Identify which cell holds the provided text, then report its [x, y] central coordinate. 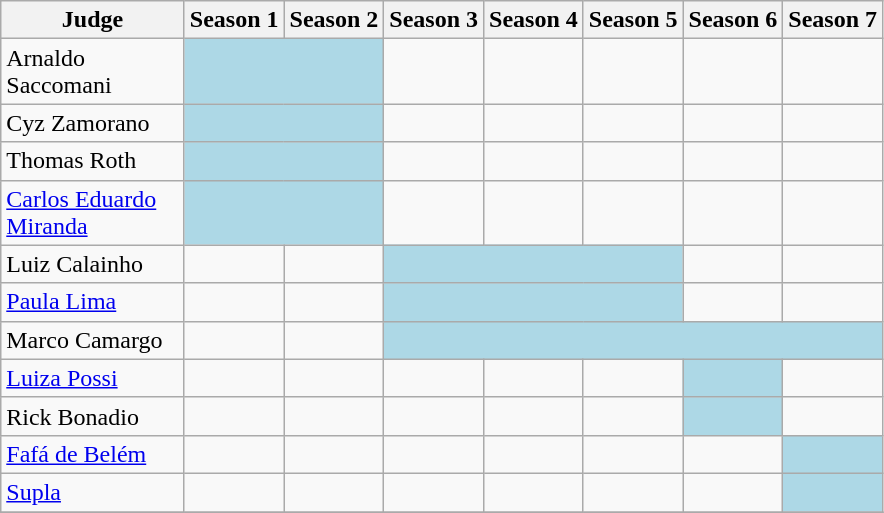
Marco Camargo [93, 340]
Cyz Zamorano [93, 123]
Season 6 [733, 20]
Fafá de Belém [93, 454]
Season 3 [434, 20]
Season 2 [334, 20]
Supla [93, 492]
Luiz Calainho [93, 264]
Thomas Roth [93, 161]
Luiza Possi [93, 378]
Season 4 [534, 20]
Season 7 [833, 20]
Arnaldo Saccomani [93, 72]
Season 5 [633, 20]
Season 1 [234, 20]
Rick Bonadio [93, 416]
Paula Lima [93, 302]
Judge [93, 20]
Carlos Eduardo Miranda [93, 212]
